Provide the (x, y) coordinate of the cell's center where the given text is located.  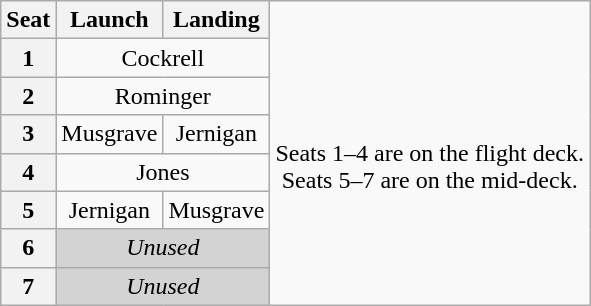
Cockrell (163, 58)
6 (28, 248)
5 (28, 210)
2 (28, 96)
1 (28, 58)
Jones (163, 172)
7 (28, 286)
Seat (28, 20)
Launch (110, 20)
Landing (216, 20)
Rominger (163, 96)
4 (28, 172)
3 (28, 134)
Seats 1–4 are on the flight deck.Seats 5–7 are on the mid-deck. (430, 153)
